Provide the (X, Y) coordinate of the cell's center where the given text is located.  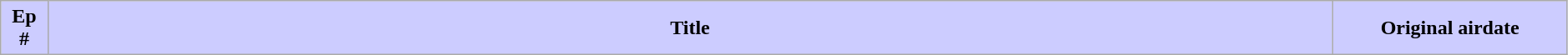
Ep # (24, 28)
Original airdate (1450, 28)
Title (690, 28)
